From the cell containing the given text, extract its center point as [X, Y] coordinate. 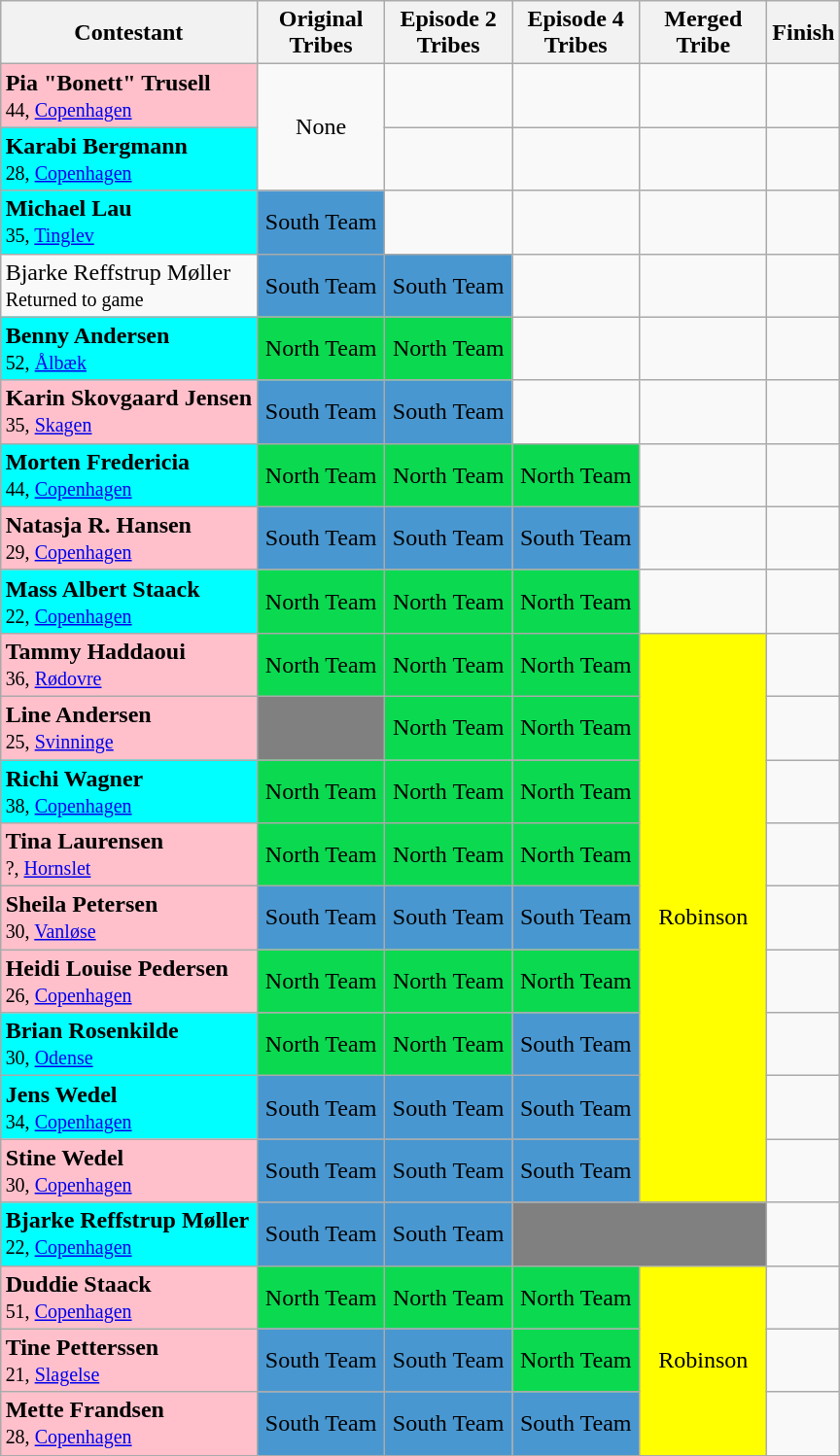
Mette Frandsen28, Copenhagen [128, 1423]
Morten Fredericia44, Copenhagen [128, 474]
Richi Wagner38, Copenhagen [128, 791]
Tina Laurensen?, Hornslet [128, 855]
Tammy Haddaoui36, Rødovre [128, 665]
Benny Andersen52, Ålbæk [128, 348]
Stine Wedel30, Copenhagen [128, 1170]
MergedTribe [704, 33]
Finish [803, 33]
Karabi Bergmann28, Copenhagen [128, 159]
Natasja R. Hansen29, Copenhagen [128, 538]
Brian Rosenkilde30, Odense [128, 1044]
Karin Skovgaard Jensen35, Skagen [128, 412]
Bjarke Reffstrup Møller22, Copenhagen [128, 1234]
Michael Lau35, Tinglev [128, 222]
Episode 2Tribes [449, 33]
Tine Petterssen21, Slagelse [128, 1361]
Sheila Petersen30, Vanløse [128, 918]
Mass Albert Staack22, Copenhagen [128, 601]
Duddie Staack51, Copenhagen [128, 1297]
Bjarke Reffstrup MøllerReturned to game [128, 286]
Contestant [128, 33]
Heidi Louise Pedersen26, Copenhagen [128, 982]
Jens Wedel34, Copenhagen [128, 1108]
Episode 4Tribes [576, 33]
OriginalTribes [321, 33]
None [321, 127]
Line Andersen25, Svinninge [128, 727]
Pia "Bonett" Trusell44, Copenhagen [128, 95]
